Return [x, y] of the center of cell containing provided text 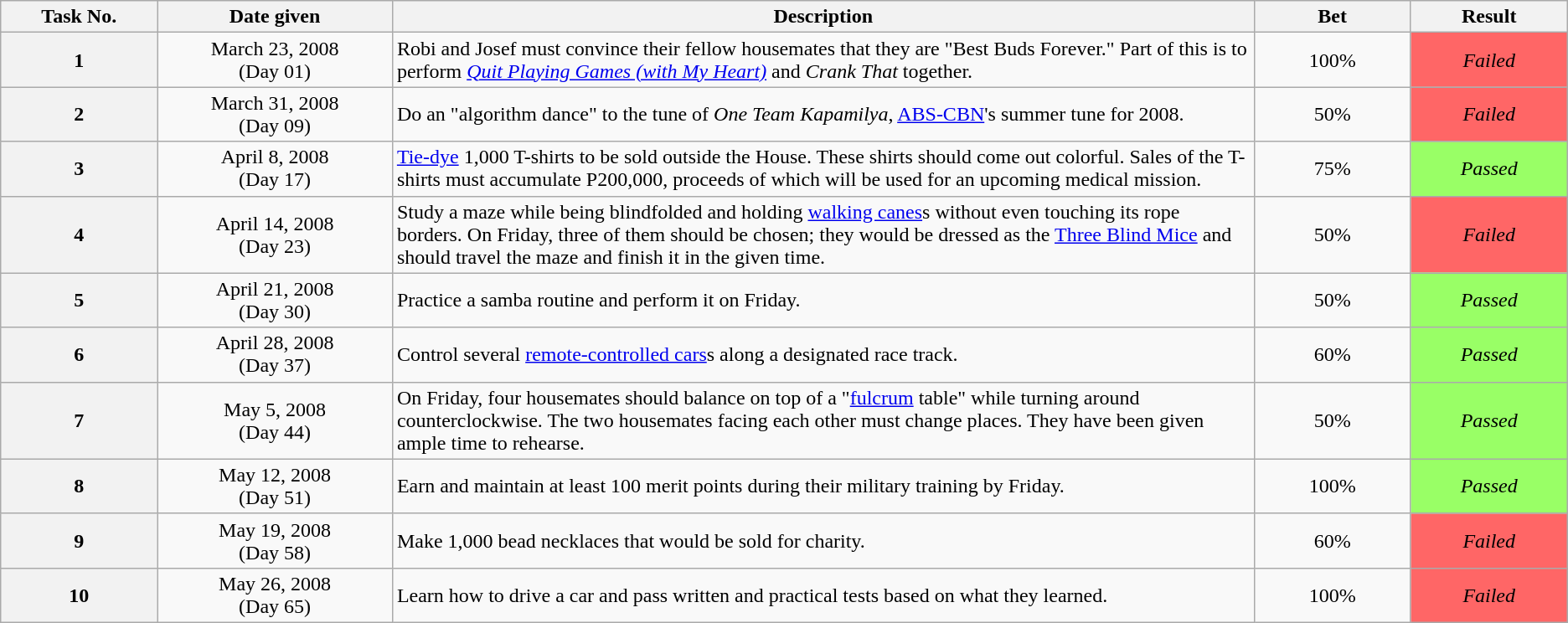
Result [1489, 17]
April 8, 2008(Day 17) [275, 169]
5 [79, 300]
10 [79, 595]
Do an "algorithm dance" to the tune of One Team Kapamilya, ABS-CBN's summer tune for 2008. [823, 114]
Description [823, 17]
9 [79, 541]
Practice a samba routine and perform it on Friday. [823, 300]
Learn how to drive a car and pass written and practical tests based on what they learned. [823, 595]
April 21, 2008(Day 30) [275, 300]
April 28, 2008(Day 37) [275, 355]
May 19, 2008(Day 58) [275, 541]
Date given [275, 17]
2 [79, 114]
Control several remote-controlled carss along a designated race track. [823, 355]
May 5, 2008(Day 44) [275, 420]
7 [79, 420]
May 12, 2008(Day 51) [275, 486]
May 26, 2008(Day 65) [275, 595]
8 [79, 486]
March 23, 2008(Day 01) [275, 60]
Earn and maintain at least 100 merit points during their military training by Friday. [823, 486]
4 [79, 234]
1 [79, 60]
March 31, 2008(Day 09) [275, 114]
April 14, 2008(Day 23) [275, 234]
Task No. [79, 17]
3 [79, 169]
75% [1332, 169]
Bet [1332, 17]
6 [79, 355]
Make 1,000 bead necklaces that would be sold for charity. [823, 541]
